Capture the cell that displays the provided text and extract its (x, y) central coordinate. 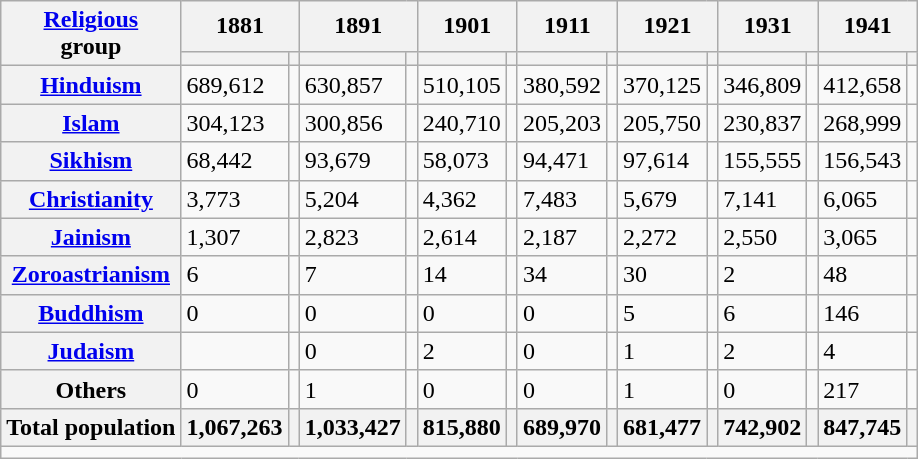
Religiousgroup (91, 34)
2,823 (352, 237)
689,970 (562, 427)
58,073 (462, 161)
847,745 (862, 427)
93,679 (352, 161)
3,773 (234, 199)
1901 (467, 26)
Hinduism (91, 85)
5,204 (352, 199)
205,203 (562, 123)
97,614 (662, 161)
68,442 (234, 161)
7,141 (762, 199)
1931 (768, 26)
681,477 (662, 427)
1,307 (234, 237)
Islam (91, 123)
630,857 (352, 85)
4,362 (462, 199)
230,837 (762, 123)
1891 (358, 26)
346,809 (762, 85)
48 (862, 275)
2,272 (662, 237)
Christianity (91, 199)
Sikhism (91, 161)
94,471 (562, 161)
1941 (868, 26)
4 (862, 351)
300,856 (352, 123)
689,612 (234, 85)
Judaism (91, 351)
2,550 (762, 237)
30 (662, 275)
5,679 (662, 199)
2,187 (562, 237)
1,067,263 (234, 427)
268,999 (862, 123)
7 (352, 275)
1881 (240, 26)
Buddhism (91, 313)
2,614 (462, 237)
Jainism (91, 237)
412,658 (862, 85)
1921 (668, 26)
5 (662, 313)
146 (862, 313)
304,123 (234, 123)
380,592 (562, 85)
6,065 (862, 199)
Others (91, 389)
156,543 (862, 161)
14 (462, 275)
7,483 (562, 199)
Zoroastrianism (91, 275)
1911 (567, 26)
155,555 (762, 161)
3,065 (862, 237)
1,033,427 (352, 427)
205,750 (662, 123)
34 (562, 275)
217 (862, 389)
742,902 (762, 427)
815,880 (462, 427)
370,125 (662, 85)
Total population (91, 427)
240,710 (462, 123)
510,105 (462, 85)
